Output the [x, y] coordinate of the center of the cell containing the given text.  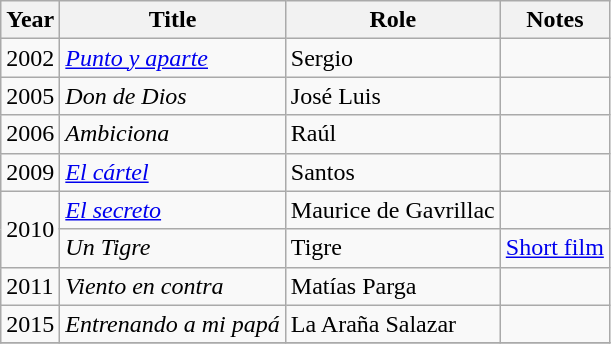
2006 [30, 134]
Entrenando a mi papá [172, 324]
Tigre [392, 248]
2015 [30, 324]
Ambiciona [172, 134]
Raúl [392, 134]
Un Tigre [172, 248]
2011 [30, 286]
2009 [30, 172]
Viento en contra [172, 286]
Notes [554, 20]
Title [172, 20]
2002 [30, 58]
José Luis [392, 96]
Role [392, 20]
La Araña Salazar [392, 324]
El secreto [172, 210]
Punto y aparte [172, 58]
Short film [554, 248]
2005 [30, 96]
Don de Dios [172, 96]
El cártel [172, 172]
Maurice de Gavrillac [392, 210]
Matías Parga [392, 286]
Year [30, 20]
2010 [30, 229]
Santos [392, 172]
Sergio [392, 58]
